From the cell containing the given text, extract its center point as (X, Y) coordinate. 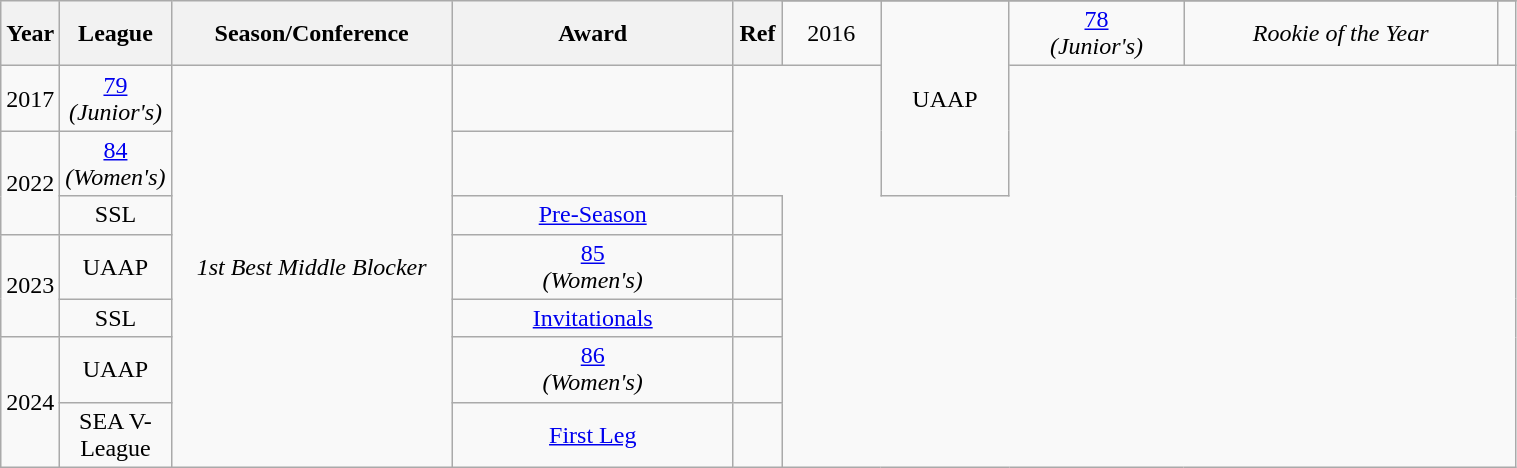
Award (592, 34)
Rookie of the Year (1341, 34)
2022 (30, 182)
Year (30, 34)
League (116, 34)
2023 (30, 286)
Pre-Season (592, 215)
Ref (758, 34)
1st Best Middle Blocker (312, 266)
First Leg (592, 434)
SEA V-League (116, 434)
84(Women's) (116, 164)
2017 (30, 98)
85(Women's) (592, 266)
Season/Conference (312, 34)
Invitationals (592, 318)
79(Junior's) (116, 98)
86(Women's) (592, 370)
2016 (832, 34)
78(Junior's) (1096, 34)
2024 (30, 402)
